Return (x, y) of the center of cell containing provided text 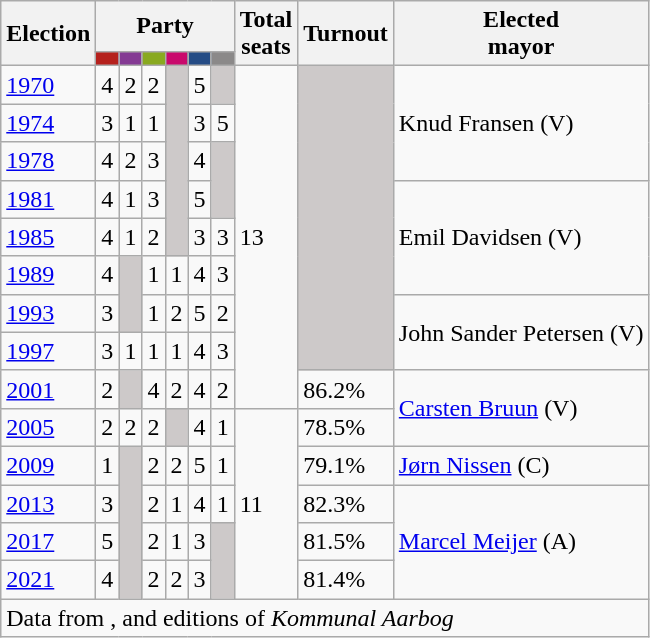
79.1% (346, 465)
78.5% (346, 427)
81.4% (346, 580)
Emil Davidsen (V) (521, 237)
Data from , and editions of Kommunal Aarbog (325, 618)
2005 (48, 427)
1993 (48, 313)
2017 (48, 542)
Electedmayor (521, 34)
1997 (48, 351)
Turnout (346, 34)
1970 (48, 85)
1989 (48, 275)
86.2% (346, 389)
John Sander Petersen (V) (521, 332)
1974 (48, 123)
2001 (48, 389)
13 (266, 238)
Party (165, 26)
1985 (48, 237)
Carsten Bruun (V) (521, 408)
Totalseats (266, 34)
2009 (48, 465)
1978 (48, 161)
Marcel Meijer (A) (521, 541)
2021 (48, 580)
81.5% (346, 542)
Knud Fransen (V) (521, 123)
Jørn Nissen (C) (521, 465)
1981 (48, 199)
11 (266, 503)
2013 (48, 503)
82.3% (346, 503)
Election (48, 34)
